Identify which cell holds the provided text, then report its [X, Y] central coordinate. 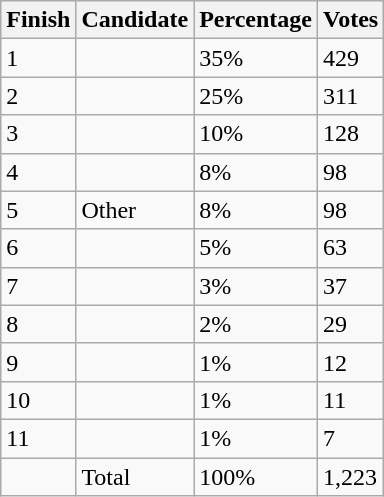
63 [350, 248]
128 [350, 134]
1 [38, 58]
4 [38, 172]
37 [350, 286]
25% [256, 96]
Votes [350, 20]
2% [256, 324]
35% [256, 58]
9 [38, 362]
10% [256, 134]
3 [38, 134]
5 [38, 210]
429 [350, 58]
8 [38, 324]
10 [38, 400]
311 [350, 96]
Finish [38, 20]
6 [38, 248]
Total [135, 477]
29 [350, 324]
100% [256, 477]
Other [135, 210]
5% [256, 248]
Percentage [256, 20]
12 [350, 362]
1,223 [350, 477]
Candidate [135, 20]
2 [38, 96]
3% [256, 286]
